Provide the (X, Y) coordinate of the cell's center where the given text is located.  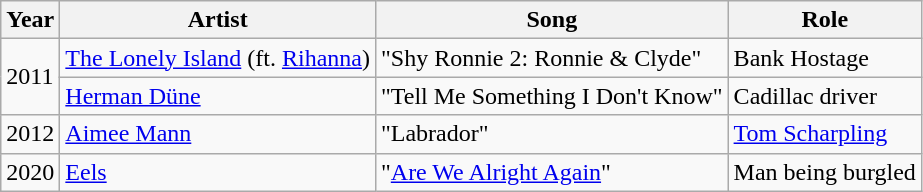
Song (552, 20)
Cadillac driver (824, 96)
"Shy Ronnie 2: Ronnie & Clyde" (552, 58)
Tom Scharpling (824, 134)
Artist (218, 20)
2011 (30, 77)
The Lonely Island (ft. Rihanna) (218, 58)
Aimee Mann (218, 134)
Herman Düne (218, 96)
Role (824, 20)
Year (30, 20)
"Are We Alright Again" (552, 172)
Bank Hostage (824, 58)
Man being burgled (824, 172)
2012 (30, 134)
"Labrador" (552, 134)
2020 (30, 172)
Eels (218, 172)
"Tell Me Something I Don't Know" (552, 96)
